For the text-containing cell, return its midpoint in (X, Y) coordinate format. 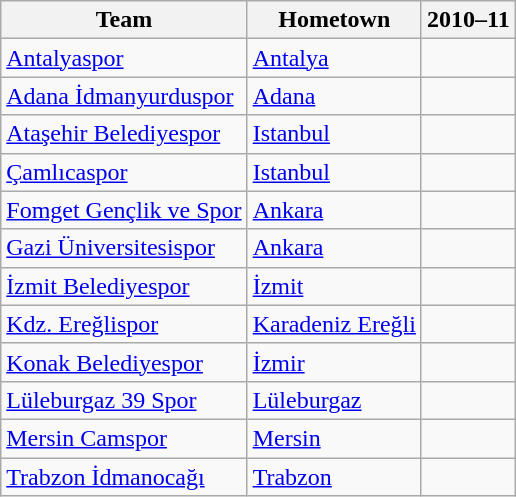
Trabzon (334, 477)
Team (124, 20)
İzmit Belediyespor (124, 286)
Mersin Camspor (124, 438)
Konak Belediyespor (124, 362)
İzmir (334, 362)
Gazi Üniversitesispor (124, 248)
Lüleburgaz (334, 400)
Adana (334, 96)
İzmit (334, 286)
Fomget Gençlik ve Spor (124, 210)
Trabzon İdmanocağı (124, 477)
Antalya (334, 58)
Mersin (334, 438)
Adana İdmanyurduspor (124, 96)
Çamlıcaspor (124, 172)
Ataşehir Belediyespor (124, 134)
2010–11 (468, 20)
Lüleburgaz 39 Spor (124, 400)
Kdz. Ereğlispor (124, 324)
Hometown (334, 20)
Karadeniz Ereğli (334, 324)
Antalyaspor (124, 58)
